Provide the [x, y] coordinate of the cell's center where the given text is located.  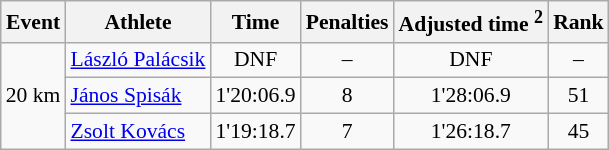
Rank [578, 22]
1'28:06.9 [472, 96]
Athlete [138, 22]
20 km [34, 96]
Adjusted time 2 [472, 22]
Time [255, 22]
1'20:06.9 [255, 96]
51 [578, 96]
45 [578, 132]
1'26:18.7 [472, 132]
János Spisák [138, 96]
1'19:18.7 [255, 132]
László Palácsik [138, 60]
Penalties [348, 22]
Zsolt Kovács [138, 132]
Event [34, 22]
7 [348, 132]
8 [348, 96]
